Pinpoint the cell where the given text exists, returning its (X, Y) midpoint coordinate. 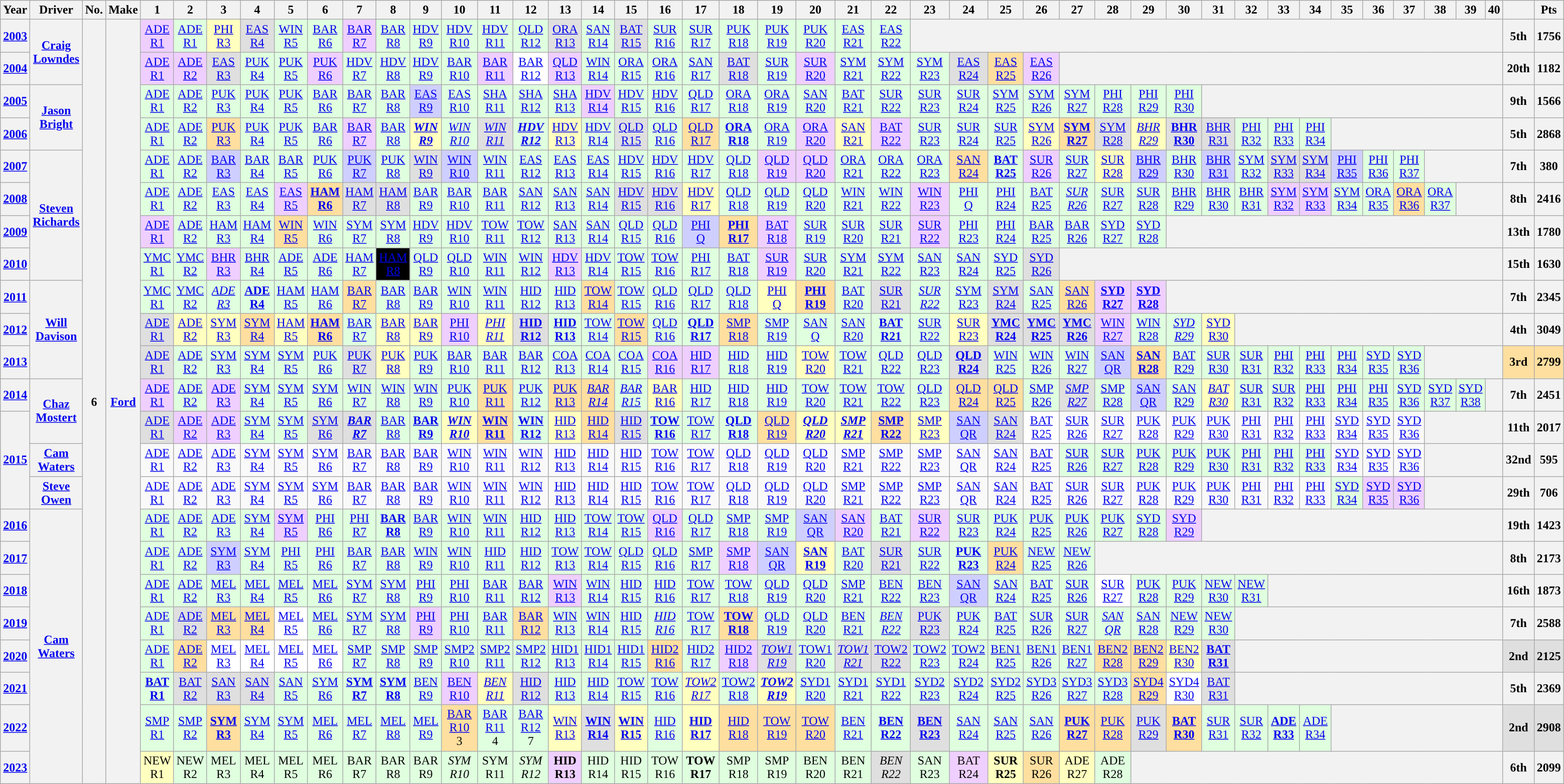
9th (1518, 101)
QLDR10 (460, 264)
MELR7 (359, 728)
SHAR12 (531, 101)
YMCR25 (1042, 329)
PHIR23 (968, 232)
16 (665, 10)
QLDR22 (891, 362)
BENR9 (425, 688)
595 (1548, 460)
ORAR21 (853, 167)
PHIR30 (1184, 101)
NEWR1 (157, 767)
706 (1548, 493)
YMCR26 (1077, 329)
PUKR19 (777, 36)
SHAR13 (565, 101)
2012 (15, 329)
14 (598, 10)
10 (460, 10)
SANR17 (700, 68)
BARR4 (257, 167)
QLDR25 (1006, 394)
SYD2R25 (1006, 688)
SMPR2 (190, 728)
17 (700, 10)
WINR25 (1006, 362)
COAR15 (631, 362)
MELR9 (425, 728)
BEN2R30 (1184, 656)
2021 (15, 688)
39 (1470, 10)
BEN1R26 (1042, 656)
13th (1518, 232)
SYMR25 (1006, 101)
HDVR11 (495, 36)
TOW1R21 (853, 656)
PHIR3 (224, 36)
SANR12 (531, 199)
SYD4R29 (1148, 688)
Jason Bright (56, 117)
Ford (123, 401)
ADER6 (325, 264)
EASR5 (291, 199)
ORAR16 (665, 68)
4 (257, 10)
19 (777, 10)
PHIR29 (1148, 101)
No. (94, 10)
Steve Owen (56, 493)
2 (190, 10)
QLDR13 (565, 68)
Craig Lowndes (56, 52)
PHIR37 (1409, 167)
WINR21 (853, 199)
SYDR38 (1470, 394)
BATR29 (1184, 362)
3 (224, 10)
BEN1R27 (1077, 656)
HID1R14 (598, 656)
PHIR36 (1378, 167)
2015 (15, 460)
38 (1440, 10)
15 (631, 10)
ORAR35 (1378, 199)
28 (1113, 10)
ADER33 (1284, 728)
TOWR22 (891, 394)
EASR22 (891, 36)
32 (1251, 10)
TOW1R20 (815, 656)
2010 (15, 264)
BENR10 (460, 688)
BATR24 (968, 767)
34 (1316, 10)
ADER4 (257, 297)
2008 (15, 199)
COAR16 (665, 362)
2416 (1548, 199)
TOWR11 (495, 232)
ORAR23 (929, 167)
SYD2R24 (968, 688)
2016 (15, 526)
1182 (1548, 68)
QLDR12 (531, 36)
1 (157, 10)
BATR15 (631, 36)
BARR127 (531, 728)
Steven Richards (56, 215)
SYDR25 (1006, 264)
SYDR30 (1218, 329)
SURR30 (1218, 362)
BEN2R28 (1113, 656)
BARR16 (665, 394)
SANR21 (853, 133)
2013 (15, 362)
TOW2R18 (739, 688)
23 (929, 10)
BHRR3 (224, 264)
2868 (1548, 133)
YMCR24 (1006, 329)
ORAR36 (1409, 199)
ORAR37 (1440, 199)
NEWR26 (1077, 558)
SANQ (815, 329)
2018 (15, 591)
ORAR22 (891, 167)
BATR22 (891, 133)
32nd (1518, 460)
TOWR19 (777, 728)
1756 (1548, 36)
1566 (1548, 101)
2023 (15, 767)
Driver (56, 10)
BATR1 (157, 688)
1873 (1548, 591)
SYD3R28 (1113, 688)
1780 (1548, 232)
BARR25 (1042, 232)
15th (1518, 264)
SMP2R10 (460, 656)
SANR29 (1184, 394)
BARR26 (1077, 232)
Pts (1548, 10)
SMPR7 (359, 656)
EASR9 (425, 101)
TOW2R19 (777, 688)
SMP2R12 (531, 656)
HIDR11 (495, 558)
SYD3R27 (1077, 688)
6th (1518, 767)
SYMR10 (460, 767)
BARR14 (598, 394)
19th (1518, 526)
BENR11 (495, 688)
Chaz Mostert (56, 411)
TOW1R19 (777, 656)
BARR103 (460, 728)
22 (891, 10)
16th (1518, 591)
380 (1548, 167)
HID2R17 (700, 656)
25 (1006, 10)
SYMR28 (1113, 133)
PUKR13 (565, 394)
HAMR3 (224, 232)
Make (123, 10)
HID2R16 (665, 656)
COAR14 (598, 362)
WINR28 (1148, 329)
2799 (1548, 362)
13 (565, 10)
21 (853, 10)
2014 (15, 394)
MELR8 (393, 728)
WINR15 (631, 728)
WINR6 (325, 232)
37 (1409, 10)
PHIR7 (359, 526)
NEWR29 (1184, 623)
SHAR11 (495, 101)
SYD3R26 (1042, 688)
4th (1518, 329)
2125 (1548, 656)
TOW2R22 (891, 656)
18 (739, 10)
SURR16 (665, 36)
2009 (15, 232)
SYMR12 (531, 767)
NEWR25 (1042, 558)
SANR3 (224, 688)
HDVR12 (531, 133)
2005 (15, 101)
5 (291, 10)
BARR3 (224, 167)
29th (1518, 493)
2003 (15, 36)
2908 (1548, 728)
COAR13 (565, 362)
SANR5 (291, 688)
36 (1378, 10)
ADER27 (1077, 767)
TOW2R17 (700, 688)
27 (1077, 10)
TOW2R24 (968, 656)
SYDR26 (1042, 264)
35 (1347, 10)
24 (968, 10)
SYMR24 (1006, 297)
PHIR28 (1113, 101)
BARR5 (291, 167)
2007 (15, 167)
SYD2R23 (929, 688)
11 (495, 10)
SMPR28 (1113, 394)
SURR17 (700, 36)
NEWR31 (1251, 591)
QLDR9 (425, 264)
ORAR13 (565, 36)
26 (1042, 10)
HDVR8 (393, 68)
2588 (1548, 623)
SMPR8 (393, 656)
ORAR20 (815, 133)
WINR8 (393, 394)
TOWR12 (531, 232)
HID2R18 (739, 656)
HAMR4 (257, 232)
20 (815, 10)
SMPR27 (1077, 394)
PHIR19 (815, 297)
2022 (15, 728)
SYMR11 (495, 767)
BEN2R29 (1148, 656)
PUKR25 (1042, 526)
SMPR17 (700, 558)
EASR25 (1006, 68)
40 (1494, 10)
PUKR11 (495, 394)
1423 (1548, 526)
2019 (15, 623)
SMP2R11 (495, 656)
HDVR7 (359, 68)
29 (1148, 10)
7 (359, 10)
HID1R15 (631, 656)
PHIR5 (291, 558)
SYDR37 (1440, 394)
2011 (15, 297)
2004 (15, 68)
PUKR26 (1077, 526)
ADER34 (1316, 728)
SYD4R30 (1184, 688)
BARR15 (631, 394)
BHRR4 (257, 264)
ADER5 (291, 264)
EASR13 (565, 167)
SANR19 (815, 558)
31 (1218, 10)
EASR14 (598, 167)
1630 (1548, 264)
BENR20 (815, 767)
PUKR12 (531, 394)
EASR26 (1042, 68)
PUKR18 (739, 36)
PUKR9 (425, 362)
BATR2 (190, 688)
12 (531, 10)
TOWR13 (565, 558)
PUKR10 (460, 394)
BEN1R25 (1006, 656)
3049 (1548, 329)
Year (15, 10)
SANR4 (257, 688)
30 (1184, 10)
WINR23 (929, 199)
WINR26 (1042, 362)
WINR22 (891, 199)
WINR7 (359, 394)
3rd (1518, 362)
SYD1R20 (815, 688)
2006 (15, 133)
EASR24 (968, 68)
33 (1284, 10)
SMPR9 (425, 656)
TOW2R23 (929, 656)
20th (1518, 68)
BARR114 (495, 728)
PHIR11 (495, 329)
2099 (1548, 767)
ADER28 (1113, 767)
11th (1518, 427)
SYD1R22 (891, 688)
8 (393, 10)
SMPR1 (157, 728)
EASR12 (531, 167)
Will Davison (56, 329)
2451 (1548, 394)
EASR21 (853, 36)
SMPR26 (1042, 394)
EASR10 (460, 101)
SYD1R21 (853, 688)
2020 (15, 656)
2369 (1548, 688)
2173 (1548, 558)
NEWR2 (190, 767)
ORAR15 (631, 68)
PUKR20 (815, 36)
HID1R13 (565, 656)
2345 (1548, 297)
9 (425, 10)
